Identify which cell holds the provided text, then report its [X, Y] central coordinate. 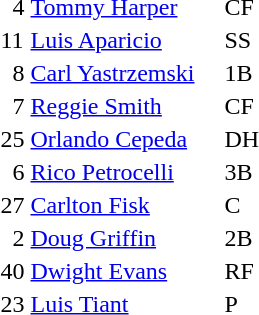
Dwight Evans [124, 271]
Doug Griffin [124, 238]
Rico Petrocelli [124, 172]
Luis Aparicio [124, 40]
Reggie Smith [124, 106]
Orlando Cepeda [124, 139]
Carl Yastrzemski [124, 73]
Carlton Fisk [124, 205]
